Identify which cell holds the provided text, then report its (X, Y) central coordinate. 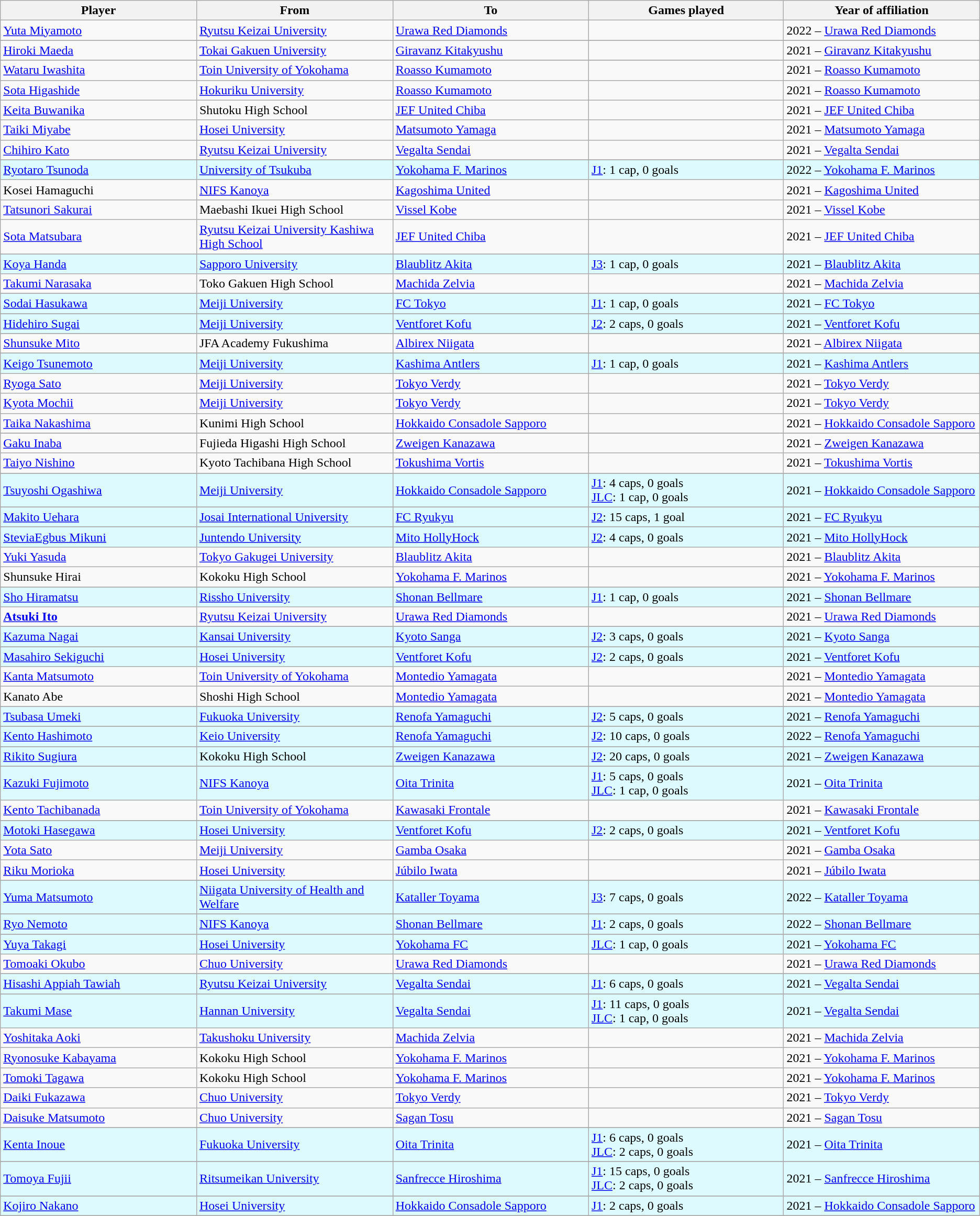
Kagoshima United (491, 190)
Shutoku High School (294, 110)
Makito Uehara (98, 517)
Ritsumeikan University (294, 1178)
2022 – Shonan Bellmare (882, 924)
Player (98, 10)
University of Tsukuba (294, 170)
Keita Buwanika (98, 110)
Tokushima Vortis (491, 463)
Shunsuke Hirai (98, 577)
Kenta Inoue (98, 1145)
2021 – Yokohama FC (882, 944)
Daiki Fukazawa (98, 1098)
Toko Gakuen High School (294, 284)
Yuta Miyamoto (98, 30)
Hidehiro Sugai (98, 324)
From (294, 10)
Kosei Hamaguchi (98, 190)
Sanfrecce Hiroshima (491, 1178)
Yuma Matsumoto (98, 897)
2021 – Kawasaki Frontale (882, 810)
J1: 5 caps, 0 goalsJLC: 1 cap, 0 goals (686, 783)
2022 – Kataller Toyama (882, 897)
Sota Higashide (98, 90)
Gaku Inaba (98, 443)
Ryonosuke Kabayama (98, 1058)
Sapporo University (294, 263)
To (491, 10)
2021 – Sanfrecce Hiroshima (882, 1178)
Chihiro Kato (98, 150)
Yuki Yasuda (98, 557)
J1: 4 caps, 0 goalsJLC: 1 cap, 0 goals (686, 490)
Kyoto Tachibana High School (294, 463)
JLC: 1 cap, 0 goals (686, 944)
J2: 3 caps, 0 goals (686, 637)
Kojiro Nakano (98, 1206)
Kyoto Sanga (491, 637)
J2: 10 caps, 0 goals (686, 736)
Rikito Sugiura (98, 756)
Yuya Takagi (98, 944)
2021 – FC Ryukyu (882, 517)
Mito HollyHock (491, 537)
Tokai Gakuen University (294, 50)
Kyota Mochii (98, 403)
Shunsuke Mito (98, 344)
Daisuke Matsumoto (98, 1118)
J3: 1 cap, 0 goals (686, 263)
Taiki Miyabe (98, 130)
Tomoki Tagawa (98, 1078)
Wataru Iwashita (98, 70)
Yokohama FC (491, 944)
Sodai Hasukawa (98, 304)
2021 – Matsumoto Yamaga (882, 130)
2022 – Renofa Yamaguchi (882, 736)
Keio University (294, 736)
Ryutsu Keizai University Kashiwa High School (294, 237)
Ryotaro Tsunoda (98, 170)
Juntendo University (294, 537)
Sagan Tosu (491, 1118)
2021 – Tokushima Vortis (882, 463)
2021 – Giravanz Kitakyushu (882, 50)
Júbilo Iwata (491, 870)
Motoki Hasegawa (98, 830)
Sho Hiramatsu (98, 596)
Hannan University (294, 1011)
Ryoga Sato (98, 383)
J2: 4 caps, 0 goals (686, 537)
J1: 6 caps, 0 goals (686, 984)
J3: 7 caps, 0 goals (686, 897)
2021 – Renofa Yamaguchi (882, 716)
2021 – Mito HollyHock (882, 537)
J2: 5 caps, 0 goals (686, 716)
Fujieda Higashi High School (294, 443)
2021 – Kashima Antlers (882, 363)
Takumi Mase (98, 1011)
J1: 15 caps, 0 goalsJLC: 2 caps, 0 goals (686, 1178)
Sota Matsubara (98, 237)
Kawasaki Frontale (491, 810)
J2: 20 caps, 0 goals (686, 756)
Atsuki Ito (98, 617)
2021 – Albirex Niigata (882, 344)
Josai International University (294, 517)
Year of affiliation (882, 10)
Kunimi High School (294, 423)
2021 – FC Tokyo (882, 304)
Hiroki Maeda (98, 50)
Vissel Kobe (491, 209)
2021 – Vissel Kobe (882, 209)
Albirex Niigata (491, 344)
2022 – Yokohama F. Marinos (882, 170)
Matsumoto Yamaga (491, 130)
J1: 6 caps, 0 goalsJLC: 2 caps, 0 goals (686, 1145)
Takushoku University (294, 1038)
Kansai University (294, 637)
FC Ryukyu (491, 517)
Kento Hashimoto (98, 736)
Tsubasa Umeki (98, 716)
Ryo Nemoto (98, 924)
Tokyo Gakugei University (294, 557)
Tomoaki Okubo (98, 964)
Taiyo Nishino (98, 463)
FC Tokyo (491, 304)
Maebashi Ikuei High School (294, 209)
Kento Tachibanada (98, 810)
JFA Academy Fukushima (294, 344)
Keigo Tsunemoto (98, 363)
Gamba Osaka (491, 850)
J1: 11 caps, 0 goalsJLC: 1 cap, 0 goals (686, 1011)
Kanta Matsumoto (98, 677)
SteviaEgbus Mikuni (98, 537)
Niigata University of Health and Welfare (294, 897)
Kazuki Fujimoto (98, 783)
Koya Handa (98, 263)
Yoshitaka Aoki (98, 1038)
Kashima Antlers (491, 363)
Shoshi High School (294, 697)
Kazuma Nagai (98, 637)
Hokuriku University (294, 90)
Rissho University (294, 596)
Tsuyoshi Ogashiwa (98, 490)
Games played (686, 10)
2021 – Júbilo Iwata (882, 870)
Tomoya Fujii (98, 1178)
2021 – Shonan Bellmare (882, 596)
J2: 15 caps, 1 goal (686, 517)
Masahiro Sekiguchi (98, 657)
Giravanz Kitakyushu (491, 50)
Riku Morioka (98, 870)
Yota Sato (98, 850)
Kataller Toyama (491, 897)
2021 – Kagoshima United (882, 190)
Tatsunori Sakurai (98, 209)
2022 – Urawa Red Diamonds (882, 30)
Takumi Narasaka (98, 284)
2021 – Gamba Osaka (882, 850)
Kanato Abe (98, 697)
Taika Nakashima (98, 423)
Hisashi Appiah Tawiah (98, 984)
2021 – Sagan Tosu (882, 1118)
2021 – Kyoto Sanga (882, 637)
